From the cell containing the given text, extract its center point as [X, Y] coordinate. 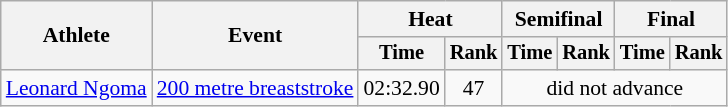
Final [671, 19]
Leonard Ngoma [76, 88]
47 [474, 88]
Semifinal [558, 19]
02:32.90 [401, 88]
Athlete [76, 36]
Heat [430, 19]
did not advance [614, 88]
Event [256, 36]
200 metre breaststroke [256, 88]
